Provide the [X, Y] coordinate of the cell's center where the given text is located.  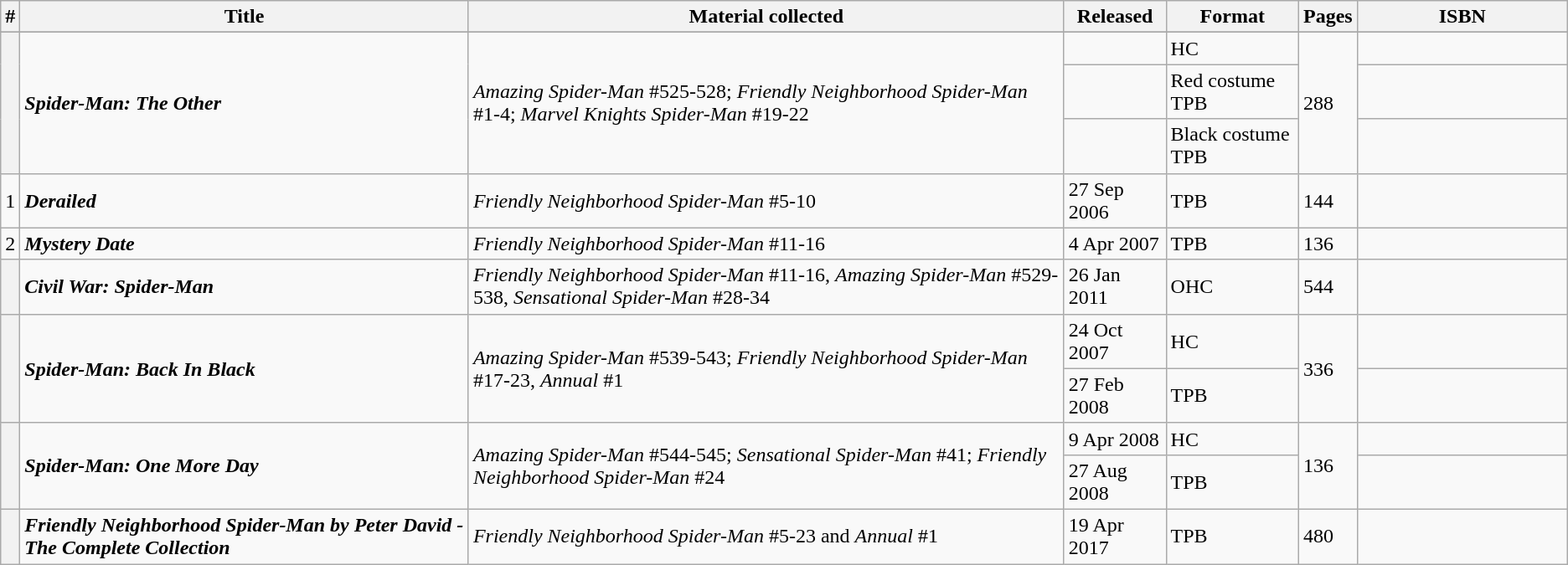
# [10, 17]
Friendly Neighborhood Spider-Man #11-16, Amazing Spider-Man #529-538, Sensational Spider-Man #28-34 [766, 286]
Derailed [245, 201]
544 [1328, 286]
480 [1328, 536]
Red costume TPB [1232, 92]
ISBN [1462, 17]
Amazing Spider-Man #539-543; Friendly Neighborhood Spider-Man #17-23, Annual #1 [766, 368]
1 [10, 201]
OHC [1232, 286]
2 [10, 244]
27 Feb 2008 [1115, 395]
Title [245, 17]
24 Oct 2007 [1115, 342]
9 Apr 2008 [1115, 439]
Material collected [766, 17]
Black costume TPB [1232, 146]
336 [1328, 368]
4 Apr 2007 [1115, 244]
Amazing Spider-Man #525-528; Friendly Neighborhood Spider-Man #1-4; Marvel Knights Spider-Man #19-22 [766, 103]
26 Jan 2011 [1115, 286]
Spider-Man: The Other [245, 103]
Spider-Man: Back In Black [245, 368]
27 Aug 2008 [1115, 482]
Friendly Neighborhood Spider-Man #11-16 [766, 244]
27 Sep 2006 [1115, 201]
Friendly Neighborhood Spider-Man #5-23 and Annual #1 [766, 536]
Friendly Neighborhood Spider-Man #5-10 [766, 201]
144 [1328, 201]
288 [1328, 103]
Mystery Date [245, 244]
19 Apr 2017 [1115, 536]
Format [1232, 17]
Amazing Spider-Man #544-545; Sensational Spider-Man #41; Friendly Neighborhood Spider-Man #24 [766, 465]
Released [1115, 17]
Friendly Neighborhood Spider-Man by Peter David - The Complete Collection [245, 536]
Civil War: Spider-Man [245, 286]
Spider-Man: One More Day [245, 465]
Pages [1328, 17]
